Determine the (X, Y) coordinate at the center of the cell enclosing the given text.  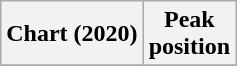
Chart (2020) (72, 34)
Peakposition (189, 34)
